Capture the cell that displays the provided text and extract its (x, y) central coordinate. 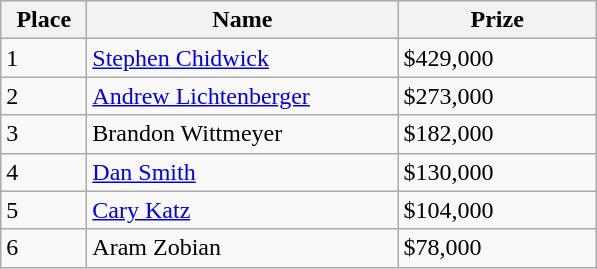
$273,000 (498, 96)
Brandon Wittmeyer (242, 134)
$182,000 (498, 134)
$104,000 (498, 210)
4 (44, 172)
5 (44, 210)
1 (44, 58)
Cary Katz (242, 210)
$130,000 (498, 172)
$429,000 (498, 58)
Aram Zobian (242, 248)
Andrew Lichtenberger (242, 96)
Dan Smith (242, 172)
Prize (498, 20)
3 (44, 134)
Name (242, 20)
2 (44, 96)
Place (44, 20)
Stephen Chidwick (242, 58)
6 (44, 248)
$78,000 (498, 248)
